Locate the cell with the specified text and output its (X, Y) center coordinate. 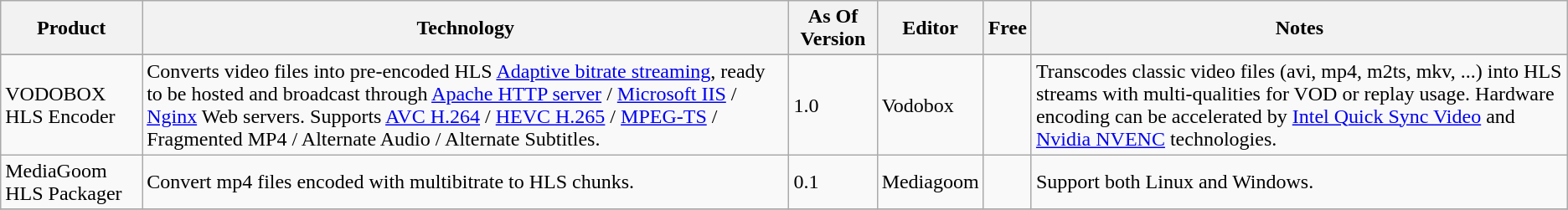
Editor (930, 28)
Vodobox (930, 105)
Support both Linux and Windows. (1299, 182)
As Of Version (833, 28)
Free (1007, 28)
VODOBOX HLS Encoder (72, 105)
Technology (466, 28)
Mediagoom (930, 182)
Convert mp4 files encoded with multibitrate to HLS chunks. (466, 182)
MediaGoom HLS Packager (72, 182)
Notes (1299, 28)
0.1 (833, 182)
1.0 (833, 105)
Product (72, 28)
